Output the [x, y] coordinate of the center of the cell containing the given text.  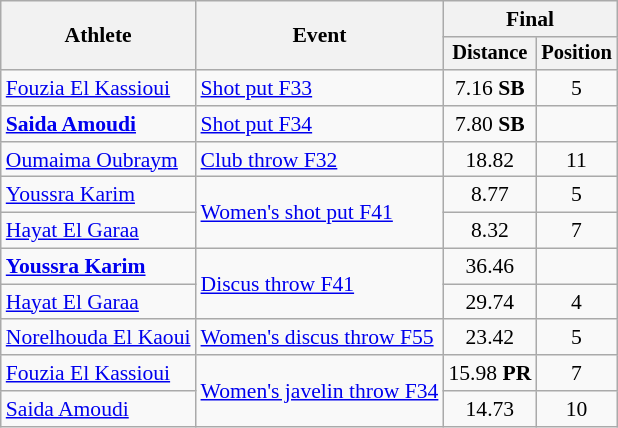
Women's shot put F41 [320, 212]
14.73 [490, 409]
8.32 [490, 231]
Distance [490, 54]
10 [576, 409]
18.82 [490, 160]
7.16 SB [490, 88]
Norelhouda El Kaoui [98, 338]
Shot put F34 [320, 124]
Discus throw F41 [320, 284]
23.42 [490, 338]
8.77 [490, 195]
7.80 SB [490, 124]
Women's javelin throw F34 [320, 390]
Athlete [98, 36]
29.74 [490, 302]
Oumaima Oubraym [98, 160]
Event [320, 36]
15.98 PR [490, 373]
11 [576, 160]
Shot put F33 [320, 88]
Women's discus throw F55 [320, 338]
Final [530, 19]
36.46 [490, 267]
4 [576, 302]
Position [576, 54]
Club throw F32 [320, 160]
